Search for the cell housing the specified text and yield its [X, Y] center coordinate. 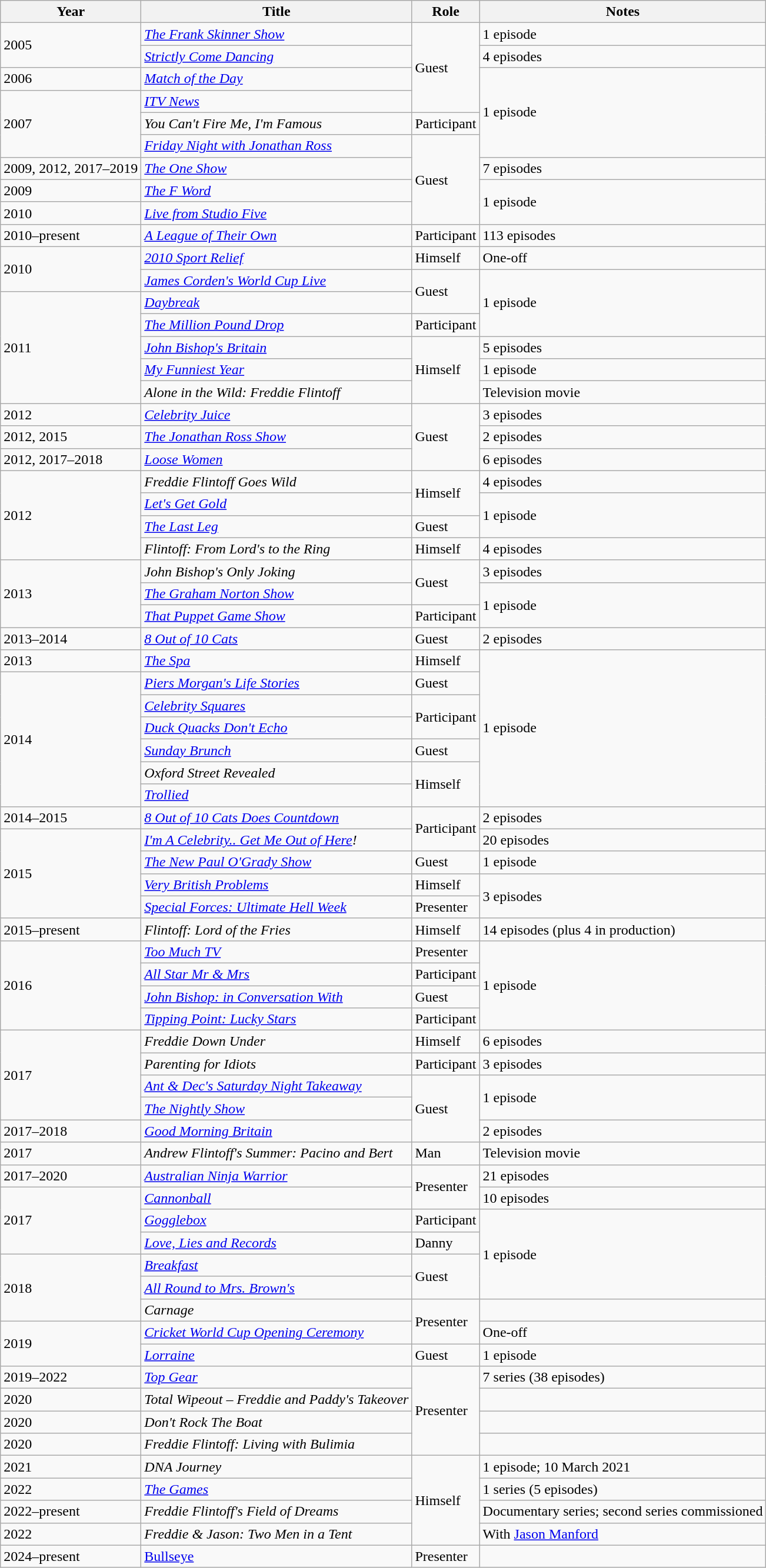
Sunday Brunch [277, 750]
James Corden's World Cup Live [277, 281]
Good Morning Britain [277, 1131]
Love, Lies and Records [277, 1243]
My Funniest Year [277, 370]
Year [71, 12]
John Bishop's Britain [277, 348]
Lorraine [277, 1355]
Freddie Flintoff's Field of Dreams [277, 1512]
2015 [71, 873]
2014–2015 [71, 818]
Live from Studio Five [277, 213]
Top Gear [277, 1377]
2007 [71, 124]
20 episodes [622, 840]
2010–present [71, 235]
Tipping Point: Lucky Stars [277, 1019]
2012, 2017–2018 [71, 459]
2019 [71, 1343]
2015–present [71, 929]
Strictly Come Dancing [277, 56]
Bullseye [277, 1556]
7 episodes [622, 168]
Flintoff: Lord of the Fries [277, 929]
Duck Quacks Don't Echo [277, 728]
2013–2014 [71, 638]
2011 [71, 348]
Gogglebox [277, 1220]
Role [446, 12]
The Games [277, 1489]
All Round to Mrs. Brown's [277, 1287]
113 episodes [622, 235]
2016 [71, 985]
With Jason Manford [622, 1534]
2009, 2012, 2017–2019 [71, 168]
The Last Leg [277, 526]
A League of Their Own [277, 235]
Notes [622, 12]
Flintoff: From Lord's to the Ring [277, 549]
2009 [71, 191]
8 Out of 10 Cats [277, 638]
10 episodes [622, 1198]
2018 [71, 1287]
21 episodes [622, 1176]
You Can't Fire Me, I'm Famous [277, 124]
That Puppet Game Show [277, 616]
Piers Morgan's Life Stories [277, 683]
Loose Women [277, 459]
2024–present [71, 1556]
Carnage [277, 1310]
2022–present [71, 1512]
Ant & Dec's Saturday Night Takeaway [277, 1086]
2010 Sport Relief [277, 258]
Very British Problems [277, 885]
Celebrity Squares [277, 706]
2014 [71, 739]
2017–2020 [71, 1176]
Trollied [277, 795]
Total Wipeout – Freddie and Paddy's Takeover [277, 1400]
2006 [71, 79]
Too Much TV [277, 952]
Don't Rock The Boat [277, 1422]
The Jonathan Ross Show [277, 437]
The Nightly Show [277, 1109]
7 series (38 episodes) [622, 1377]
Danny [446, 1243]
Title [277, 12]
John Bishop: in Conversation With [277, 997]
The One Show [277, 168]
ITV News [277, 101]
2021 [71, 1467]
14 episodes (plus 4 in production) [622, 929]
Let's Get Gold [277, 504]
2019–2022 [71, 1377]
Friday Night with Jonathan Ross [277, 146]
Australian Ninja Warrior [277, 1176]
The Frank Skinner Show [277, 34]
Cricket World Cup Opening Ceremony [277, 1332]
Freddie & Jason: Two Men in a Tent [277, 1534]
8 Out of 10 Cats Does Countdown [277, 818]
Match of the Day [277, 79]
John Bishop's Only Joking [277, 571]
Cannonball [277, 1198]
The New Paul O'Grady Show [277, 862]
Alone in the Wild: Freddie Flintoff [277, 392]
1 series (5 episodes) [622, 1489]
The F Word [277, 191]
DNA Journey [277, 1467]
Parenting for Idiots [277, 1064]
Andrew Flintoff's Summer: Pacino and Bert [277, 1153]
Oxford Street Revealed [277, 773]
Freddie Flintoff Goes Wild [277, 482]
The Graham Norton Show [277, 593]
Freddie Down Under [277, 1042]
Celebrity Juice [277, 415]
Documentary series; second series commissioned [622, 1512]
2005 [71, 45]
Daybreak [277, 303]
Freddie Flintoff: Living with Bulimia [277, 1444]
Breakfast [277, 1265]
The Million Pound Drop [277, 325]
2012, 2015 [71, 437]
Special Forces: Ultimate Hell Week [277, 907]
1 episode; 10 March 2021 [622, 1467]
The Spa [277, 661]
I'm A Celebrity.. Get Me Out of Here! [277, 840]
2017–2018 [71, 1131]
Man [446, 1153]
5 episodes [622, 348]
All Star Mr & Mrs [277, 974]
